Search for the cell housing the specified text and yield its [x, y] center coordinate. 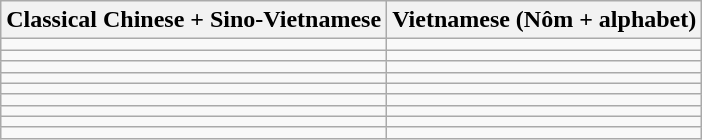
Vietnamese (Nôm + alphabet) [544, 20]
Classical Chinese + Sino-Vietnamese [194, 20]
